Search for the cell housing the specified text and yield its [X, Y] center coordinate. 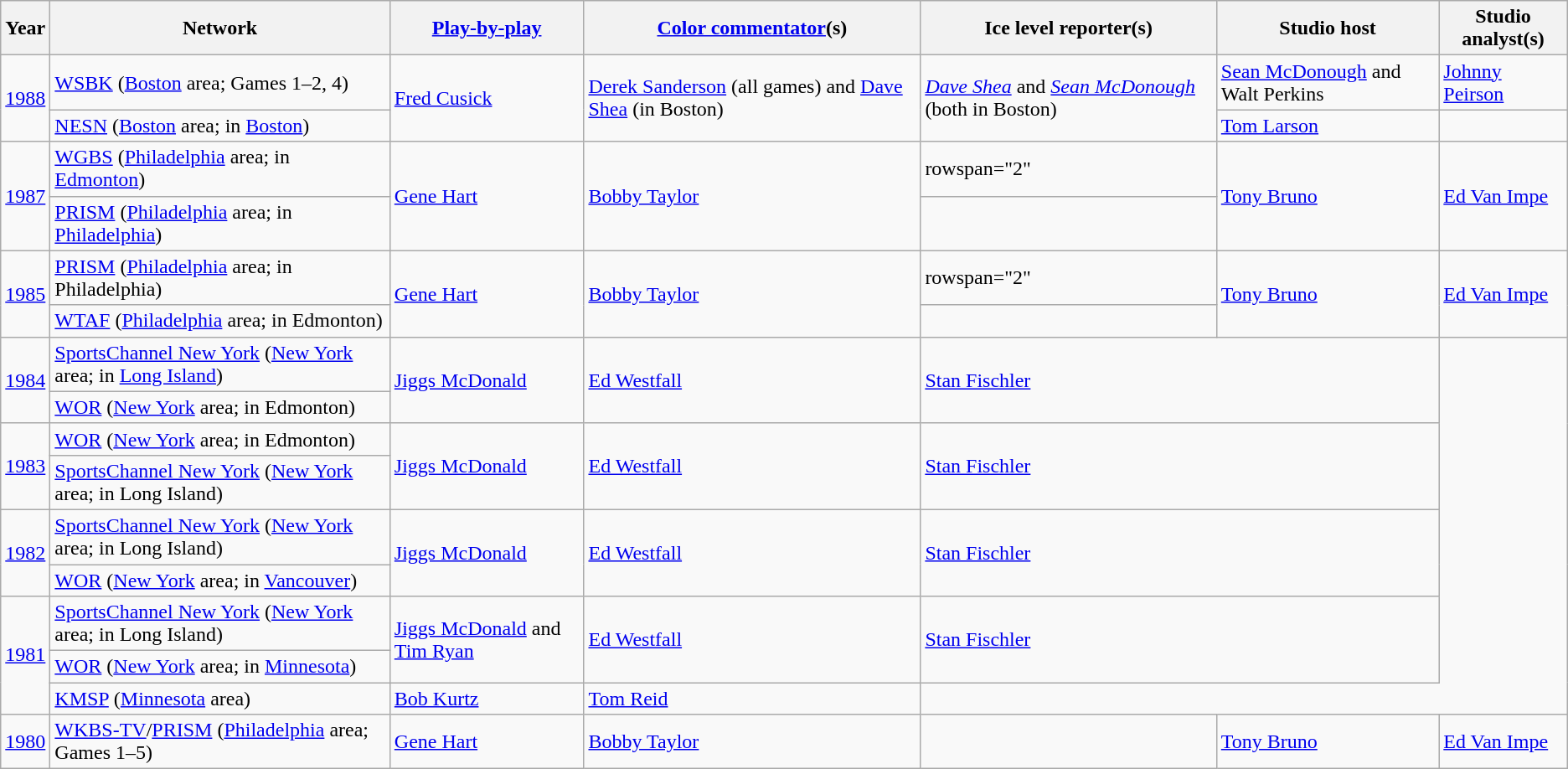
1985 [25, 293]
1988 [25, 99]
Play-by-play [487, 28]
1987 [25, 196]
1981 [25, 655]
Studio host [1328, 28]
1983 [25, 466]
Network [219, 28]
Dave Shea and Sean McDonough (both in Boston) [1069, 99]
WKBS-TV/PRISM (Philadelphia area; Games 1–5) [219, 742]
1980 [25, 742]
NESN (Boston area; in Boston) [219, 126]
Johnny Peirson [1503, 82]
WTAF (Philadelphia area; in Edmonton) [219, 321]
WSBK (Boston area; Games 1–2, 4) [219, 82]
Derek Sanderson (all games) and Dave Shea (in Boston) [752, 99]
WOR (New York area; in Minnesota) [219, 667]
Studio analyst(s) [1503, 28]
Tom Larson [1328, 126]
1984 [25, 380]
Ice level reporter(s) [1069, 28]
Jiggs McDonald and Tim Ryan [487, 640]
1982 [25, 553]
Sean McDonough and Walt Perkins [1328, 82]
Color commentator(s) [752, 28]
Fred Cusick [487, 99]
WOR (New York area; in Vancouver) [219, 581]
Tom Reid [752, 699]
Year [25, 28]
WGBS (Philadelphia area; in Edmonton) [219, 169]
KMSP (Minnesota area) [219, 699]
Bob Kurtz [487, 699]
